Return the [X, Y] coordinate for the center point of the cell that contains the specified text.  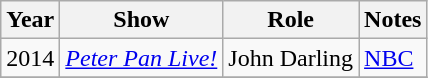
2014 [30, 58]
Show [142, 20]
NBC [393, 58]
Year [30, 20]
John Darling [291, 58]
Notes [393, 20]
Peter Pan Live! [142, 58]
Role [291, 20]
